Search for the cell housing the specified text and yield its (X, Y) center coordinate. 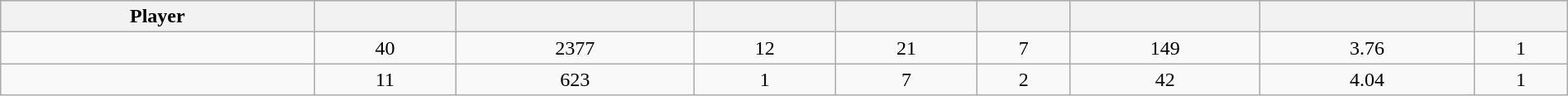
2377 (575, 48)
11 (385, 79)
Player (157, 17)
149 (1165, 48)
4.04 (1368, 79)
623 (575, 79)
2 (1024, 79)
21 (906, 48)
42 (1165, 79)
40 (385, 48)
3.76 (1368, 48)
12 (764, 48)
